Provide the (X, Y) coordinate of the cell's center where the given text is located.  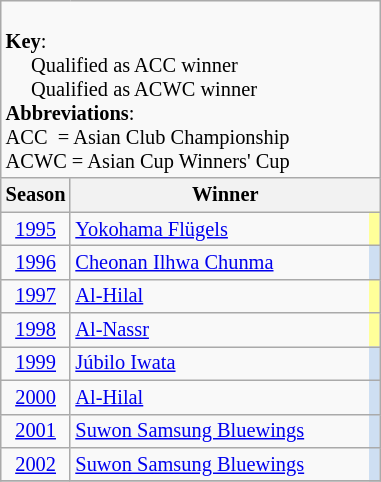
1999 (36, 364)
Season (36, 195)
2000 (36, 397)
1998 (36, 330)
Yokohama Flügels (219, 229)
1996 (36, 263)
Júbilo Iwata (219, 364)
Cheonan Ilhwa Chunma (219, 263)
Al-Nassr (219, 330)
Key: Qualified as ACC winner Qualified as ACWC winner Abbreviations:ACC = Asian Club Championship ACWC = Asian Cup Winners' Cup (190, 90)
Winner (225, 195)
1995 (36, 229)
2001 (36, 431)
1997 (36, 296)
2002 (36, 465)
